Identify which cell holds the provided text, then report its (x, y) central coordinate. 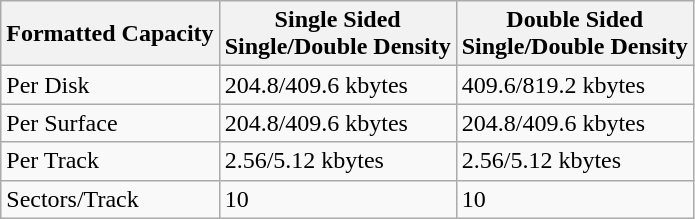
Per Surface (110, 123)
Double SidedSingle/Double Density (574, 34)
Per Track (110, 161)
Single SidedSingle/Double Density (338, 34)
Formatted Capacity (110, 34)
Sectors/Track (110, 199)
409.6/819.2 kbytes (574, 85)
Per Disk (110, 85)
